Output the (x, y) coordinate of the center of the cell containing the given text.  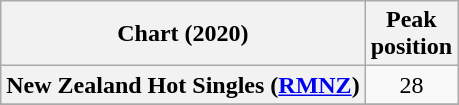
Peakposition (411, 34)
Chart (2020) (183, 34)
New Zealand Hot Singles (RMNZ) (183, 85)
28 (411, 85)
